Output the [x, y] coordinate of the center of the cell containing the given text.  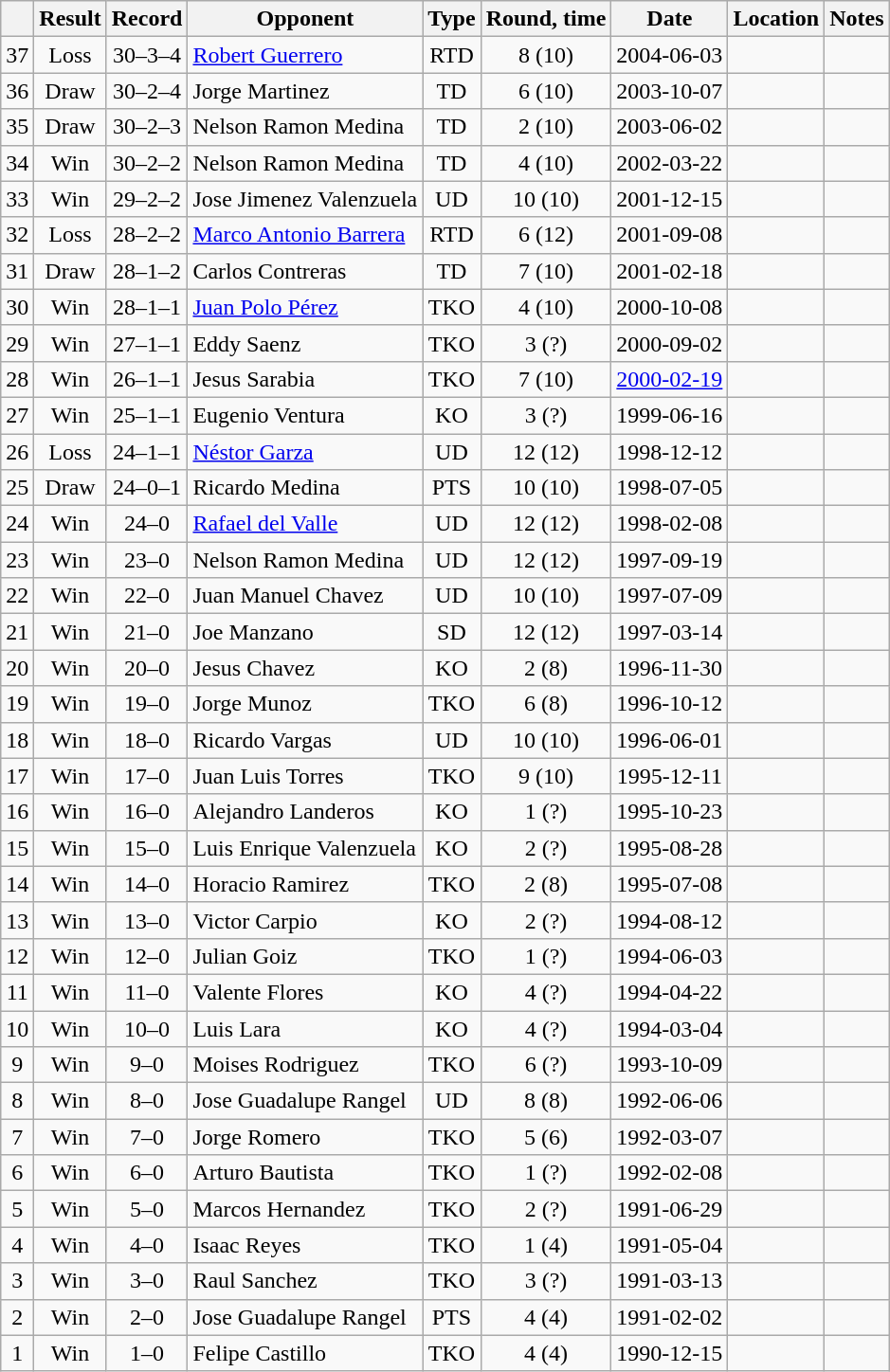
31 [17, 271]
1997-09-19 [669, 560]
28 [17, 379]
13–0 [147, 920]
2001-12-15 [669, 199]
Ricardo Vargas [305, 740]
22 [17, 596]
Néstor Garza [305, 452]
Alejandro Landeros [305, 812]
Juan Luis Torres [305, 776]
1 [17, 1353]
28–1–1 [147, 307]
13 [17, 920]
Record [147, 19]
21–0 [147, 632]
27 [17, 415]
Luis Enrique Valenzuela [305, 848]
25 [17, 488]
32 [17, 235]
30 [17, 307]
8–0 [147, 1101]
29 [17, 343]
8 (8) [546, 1101]
5–0 [147, 1209]
Isaac Reyes [305, 1245]
2001-09-08 [669, 235]
1991-02-02 [669, 1317]
3–0 [147, 1281]
10–0 [147, 1028]
Date [669, 19]
11–0 [147, 992]
1991-06-29 [669, 1209]
21 [17, 632]
Jesus Sarabia [305, 379]
Victor Carpio [305, 920]
Round, time [546, 19]
1991-05-04 [669, 1245]
Carlos Contreras [305, 271]
5 (6) [546, 1137]
1–0 [147, 1353]
1995-12-11 [669, 776]
30–2–3 [147, 127]
5 [17, 1209]
26 [17, 452]
Felipe Castillo [305, 1353]
1991-03-13 [669, 1281]
SD [451, 632]
1994-03-04 [669, 1028]
17–0 [147, 776]
6 (12) [546, 235]
16–0 [147, 812]
Opponent [305, 19]
1994-08-12 [669, 920]
1995-08-28 [669, 848]
Rafael del Valle [305, 524]
25–1–1 [147, 415]
Robert Guerrero [305, 55]
Juan Polo Pérez [305, 307]
6 (8) [546, 704]
1997-07-09 [669, 596]
16 [17, 812]
7–0 [147, 1137]
1993-10-09 [669, 1065]
Location [776, 19]
3 [17, 1281]
36 [17, 91]
2000-10-08 [669, 307]
8 [17, 1101]
9–0 [147, 1065]
28–2–2 [147, 235]
4–0 [147, 1245]
15–0 [147, 848]
Jorge Romero [305, 1137]
9 (10) [546, 776]
24 [17, 524]
4 [17, 1245]
9 [17, 1065]
2003-06-02 [669, 127]
27–1–1 [147, 343]
28–1–2 [147, 271]
24–0–1 [147, 488]
Juan Manuel Chavez [305, 596]
1996-10-12 [669, 704]
2002-03-22 [669, 163]
Luis Lara [305, 1028]
37 [17, 55]
1994-04-22 [669, 992]
2 [17, 1317]
Marcos Hernandez [305, 1209]
1995-07-08 [669, 884]
6 [17, 1173]
Horacio Ramirez [305, 884]
Ricardo Medina [305, 488]
19 [17, 704]
20–0 [147, 668]
18 [17, 740]
Jose Jimenez Valenzuela [305, 199]
19–0 [147, 704]
2–0 [147, 1317]
1996-11-30 [669, 668]
Moises Rodriguez [305, 1065]
1994-06-03 [669, 956]
1995-10-23 [669, 812]
6 (?) [546, 1065]
Raul Sanchez [305, 1281]
Joe Manzano [305, 632]
1992-06-06 [669, 1101]
2000-09-02 [669, 343]
30–2–2 [147, 163]
34 [17, 163]
24–0 [147, 524]
15 [17, 848]
Arturo Bautista [305, 1173]
6–0 [147, 1173]
Marco Antonio Barrera [305, 235]
33 [17, 199]
2001-02-18 [669, 271]
1998-07-05 [669, 488]
Julian Goiz [305, 956]
23–0 [147, 560]
1996-06-01 [669, 740]
Eddy Saenz [305, 343]
Valente Flores [305, 992]
1998-02-08 [669, 524]
17 [17, 776]
2003-10-07 [669, 91]
14–0 [147, 884]
14 [17, 884]
1990-12-15 [669, 1353]
Jorge Munoz [305, 704]
Result [70, 19]
2004-06-03 [669, 55]
12 [17, 956]
18–0 [147, 740]
1 (4) [546, 1245]
Jorge Martinez [305, 91]
6 (10) [546, 91]
Jesus Chavez [305, 668]
2 (10) [546, 127]
Notes [857, 19]
23 [17, 560]
1998-12-12 [669, 452]
10 [17, 1028]
8 (10) [546, 55]
Eugenio Ventura [305, 415]
1999-06-16 [669, 415]
30–2–4 [147, 91]
29–2–2 [147, 199]
11 [17, 992]
1992-03-07 [669, 1137]
20 [17, 668]
1997-03-14 [669, 632]
22–0 [147, 596]
Type [451, 19]
24–1–1 [147, 452]
7 [17, 1137]
1992-02-08 [669, 1173]
35 [17, 127]
2000-02-19 [669, 379]
26–1–1 [147, 379]
12–0 [147, 956]
30–3–4 [147, 55]
